For the text-containing cell, return its midpoint in [x, y] coordinate format. 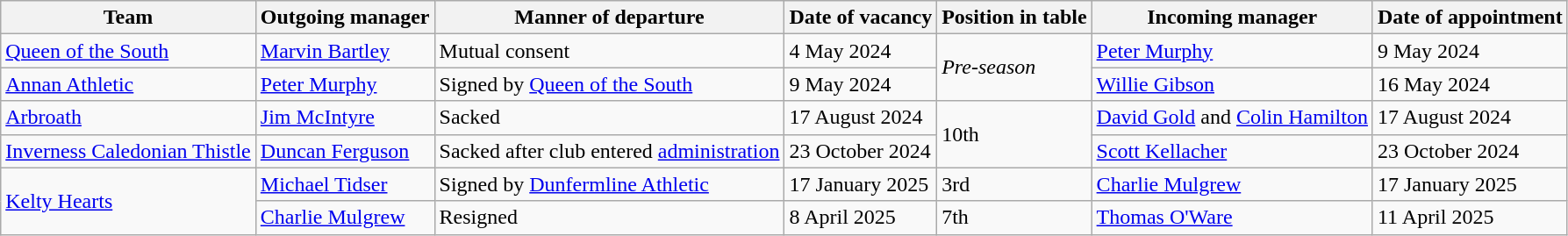
Inverness Caledonian Thistle [128, 151]
Duncan Ferguson [345, 151]
Queen of the South [128, 51]
Sacked after club entered administration [609, 151]
Team [128, 18]
Outgoing manager [345, 18]
Signed by Dunfermline Athletic [609, 184]
Michael Tidser [345, 184]
Incoming manager [1232, 18]
7th [1014, 218]
Pre-season [1014, 68]
Mutual consent [609, 51]
Manner of departure [609, 18]
Jim McIntyre [345, 118]
Position in table [1014, 18]
Scott Kellacher [1232, 151]
10th [1014, 134]
Sacked [609, 118]
David Gold and Colin Hamilton [1232, 118]
8 April 2025 [861, 218]
Thomas O'Ware [1232, 218]
16 May 2024 [1470, 84]
Signed by Queen of the South [609, 84]
3rd [1014, 184]
4 May 2024 [861, 51]
Annan Athletic [128, 84]
Date of appointment [1470, 18]
Willie Gibson [1232, 84]
Kelty Hearts [128, 201]
Date of vacancy [861, 18]
11 April 2025 [1470, 218]
Marvin Bartley [345, 51]
Resigned [609, 218]
Arbroath [128, 118]
